Locate the cell with the specified text and output its (X, Y) center coordinate. 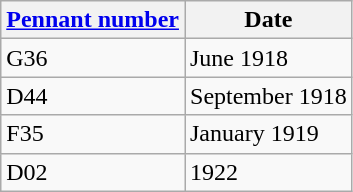
D44 (93, 96)
G36 (93, 58)
June 1918 (268, 58)
D02 (93, 172)
F35 (93, 134)
Pennant number (93, 20)
1922 (268, 172)
January 1919 (268, 134)
September 1918 (268, 96)
Date (268, 20)
